Output the (x, y) coordinate of the center of the cell containing the given text.  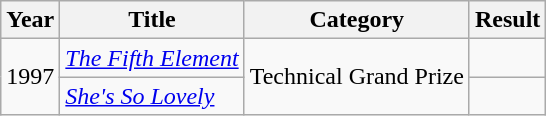
Title (152, 20)
Technical Grand Prize (356, 77)
She's So Lovely (152, 96)
1997 (30, 77)
Year (30, 20)
Category (356, 20)
Result (507, 20)
The Fifth Element (152, 58)
